Determine the (X, Y) coordinate at the center of the cell enclosing the given text.  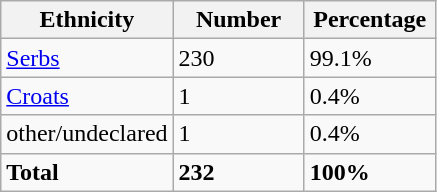
230 (238, 58)
Percentage (370, 20)
Serbs (87, 58)
Ethnicity (87, 20)
Number (238, 20)
100% (370, 172)
other/undeclared (87, 134)
232 (238, 172)
Croats (87, 96)
Total (87, 172)
99.1% (370, 58)
